Search for the cell housing the specified text and yield its (x, y) center coordinate. 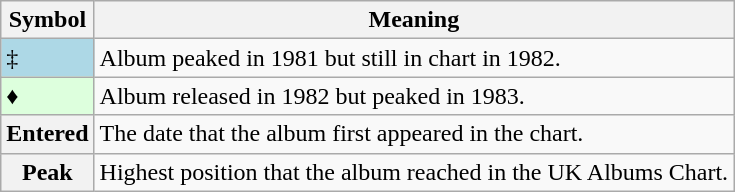
Highest position that the album reached in the UK Albums Chart. (414, 172)
Symbol (48, 20)
♦ (48, 96)
Peak (48, 172)
Album peaked in 1981 but still in chart in 1982. (414, 58)
‡ (48, 58)
The date that the album first appeared in the chart. (414, 134)
Entered (48, 134)
Meaning (414, 20)
Album released in 1982 but peaked in 1983. (414, 96)
